Output the [x, y] coordinate of the center of the cell containing the given text.  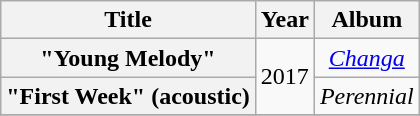
Changa [366, 58]
"First Week" (acoustic) [128, 96]
Perennial [366, 96]
"Young Melody" [128, 58]
Year [284, 20]
Album [366, 20]
Title [128, 20]
2017 [284, 77]
